Locate the cell with the specified text and output its (X, Y) center coordinate. 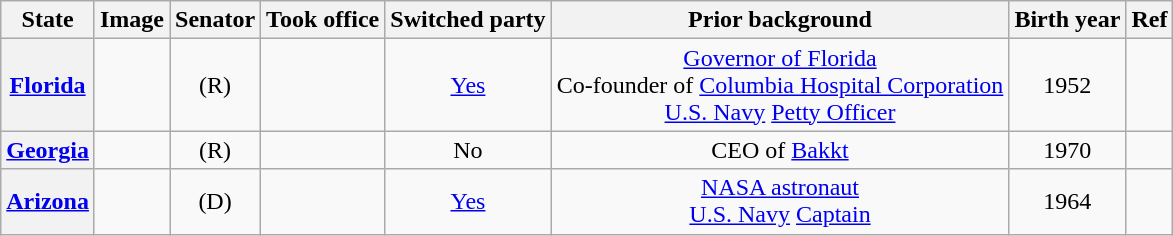
Took office (323, 20)
Arizona (48, 202)
State (48, 20)
Georgia (48, 150)
NASA astronautU.S. Navy Captain (780, 202)
Birth year (1068, 20)
1952 (1068, 85)
(D) (216, 202)
CEO of Bakkt (780, 150)
Senator (216, 20)
1964 (1068, 202)
1970 (1068, 150)
Image (132, 20)
Governor of FloridaCo-founder of Columbia Hospital CorporationU.S. Navy Petty Officer (780, 85)
No (468, 150)
Prior background (780, 20)
Switched party (468, 20)
Florida (48, 85)
Ref (1150, 20)
